Find where the given text appears and provide that cell's center as [X, Y] coordinate. 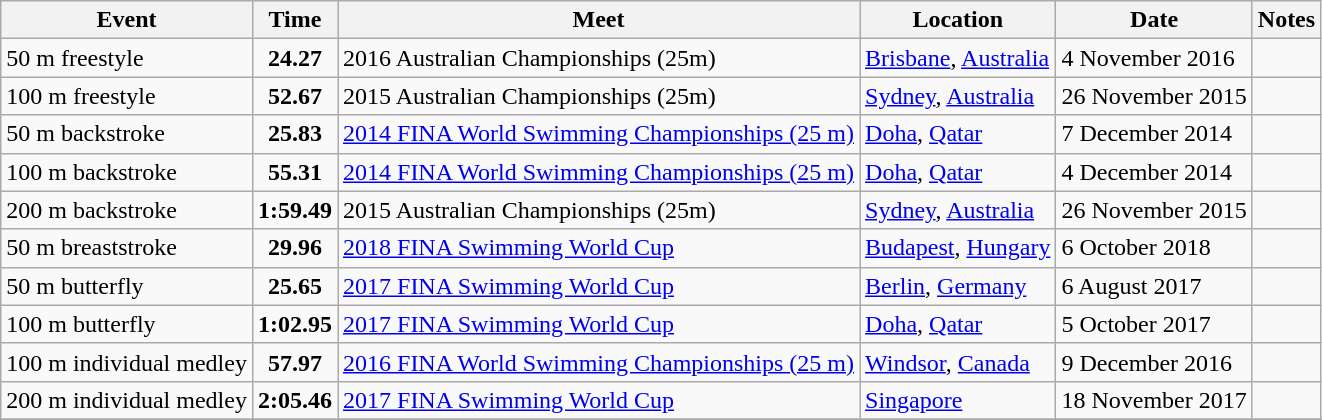
6 August 2017 [1154, 286]
Meet [599, 20]
5 October 2017 [1154, 324]
25.65 [294, 286]
100 m backstroke [127, 172]
Time [294, 20]
57.97 [294, 362]
100 m butterfly [127, 324]
1:02.95 [294, 324]
25.83 [294, 134]
50 m breaststroke [127, 248]
50 m butterfly [127, 286]
18 November 2017 [1154, 400]
55.31 [294, 172]
Notes [1286, 20]
2018 FINA Swimming World Cup [599, 248]
2016 FINA World Swimming Championships (25 m) [599, 362]
50 m backstroke [127, 134]
100 m individual medley [127, 362]
2:05.46 [294, 400]
Location [958, 20]
200 m backstroke [127, 210]
Event [127, 20]
Windsor, Canada [958, 362]
Budapest, Hungary [958, 248]
29.96 [294, 248]
7 December 2014 [1154, 134]
4 December 2014 [1154, 172]
52.67 [294, 96]
2016 Australian Championships (25m) [599, 58]
50 m freestyle [127, 58]
24.27 [294, 58]
Singapore [958, 400]
1:59.49 [294, 210]
200 m individual medley [127, 400]
Date [1154, 20]
9 December 2016 [1154, 362]
Brisbane, Australia [958, 58]
4 November 2016 [1154, 58]
6 October 2018 [1154, 248]
100 m freestyle [127, 96]
Berlin, Germany [958, 286]
